Identify which cell holds the provided text, then report its [X, Y] central coordinate. 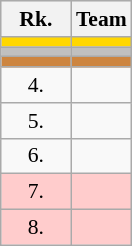
7. [36, 192]
5. [36, 121]
Team [102, 19]
Rk. [36, 19]
8. [36, 228]
6. [36, 156]
4. [36, 85]
